Extract the [X, Y] coordinate from the center of the cell holding the provided text.  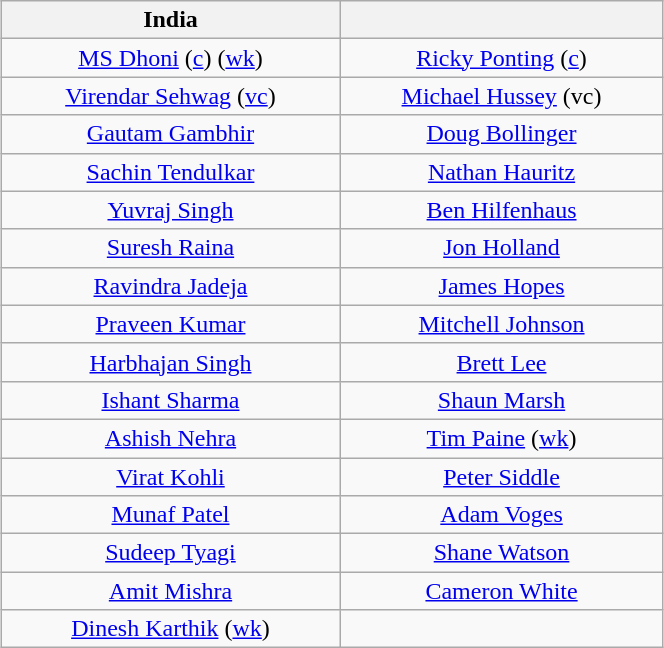
Sachin Tendulkar [170, 172]
Nathan Hauritz [502, 172]
Amit Mishra [170, 591]
Yuvraj Singh [170, 210]
Gautam Gambhir [170, 134]
Virendar Sehwag (vc) [170, 96]
Jon Holland [502, 248]
Doug Bollinger [502, 134]
Ricky Ponting (c) [502, 58]
Suresh Raina [170, 248]
Tim Paine (wk) [502, 438]
Harbhajan Singh [170, 362]
Ishant Sharma [170, 400]
Ashish Nehra [170, 438]
Brett Lee [502, 362]
Sudeep Tyagi [170, 553]
Cameron White [502, 591]
Dinesh Karthik (wk) [170, 629]
Michael Hussey (vc) [502, 96]
India [170, 20]
Praveen Kumar [170, 324]
Ravindra Jadeja [170, 286]
MS Dhoni (c) (wk) [170, 58]
Ben Hilfenhaus [502, 210]
Virat Kohli [170, 477]
Mitchell Johnson [502, 324]
Peter Siddle [502, 477]
Shaun Marsh [502, 400]
Shane Watson [502, 553]
James Hopes [502, 286]
Munaf Patel [170, 515]
Adam Voges [502, 515]
